Determine the (X, Y) coordinate at the center of the cell enclosing the given text.  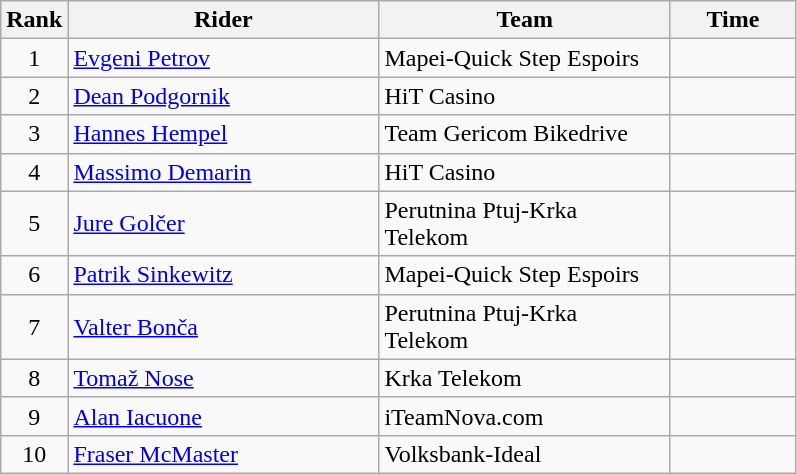
5 (34, 224)
Rank (34, 20)
1 (34, 58)
Rider (224, 20)
4 (34, 172)
Fraser McMaster (224, 454)
Time (732, 20)
Dean Podgornik (224, 96)
Volksbank-Ideal (525, 454)
Valter Bonča (224, 326)
iTeamNova.com (525, 416)
Team Gericom Bikedrive (525, 134)
Hannes Hempel (224, 134)
Massimo Demarin (224, 172)
Jure Golčer (224, 224)
Team (525, 20)
3 (34, 134)
9 (34, 416)
Evgeni Petrov (224, 58)
7 (34, 326)
Tomaž Nose (224, 378)
2 (34, 96)
Alan Iacuone (224, 416)
Krka Telekom (525, 378)
8 (34, 378)
10 (34, 454)
Patrik Sinkewitz (224, 275)
6 (34, 275)
